For the text-containing cell, return its midpoint in (x, y) coordinate format. 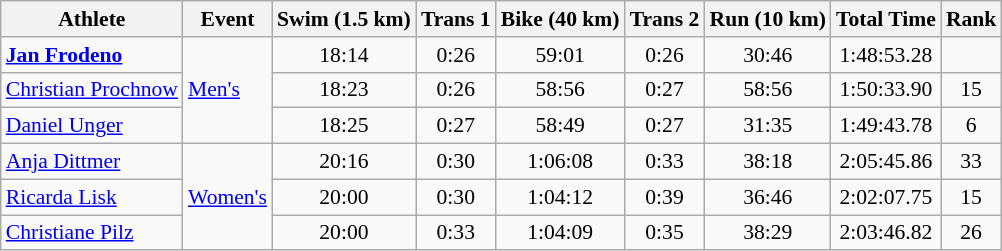
2:02:07.75 (886, 197)
26 (972, 233)
Rank (972, 19)
1:49:43.78 (886, 126)
2:03:46.82 (886, 233)
0:39 (665, 197)
Jan Frodeno (92, 55)
36:46 (767, 197)
18:14 (344, 55)
38:29 (767, 233)
Trans 2 (665, 19)
18:23 (344, 90)
Trans 1 (456, 19)
Total Time (886, 19)
0:35 (665, 233)
Women's (228, 198)
Men's (228, 90)
Run (10 km) (767, 19)
18:25 (344, 126)
Christiane Pilz (92, 233)
2:05:45.86 (886, 162)
Christian Prochnow (92, 90)
59:01 (560, 55)
58:49 (560, 126)
1:50:33.90 (886, 90)
30:46 (767, 55)
1:04:12 (560, 197)
Swim (1.5 km) (344, 19)
20:16 (344, 162)
38:18 (767, 162)
1:48:53.28 (886, 55)
Bike (40 km) (560, 19)
Daniel Unger (92, 126)
Anja Dittmer (92, 162)
6 (972, 126)
1:06:08 (560, 162)
Event (228, 19)
1:04:09 (560, 233)
31:35 (767, 126)
Ricarda Lisk (92, 197)
Athlete (92, 19)
33 (972, 162)
